Capture the cell that displays the provided text and extract its (X, Y) central coordinate. 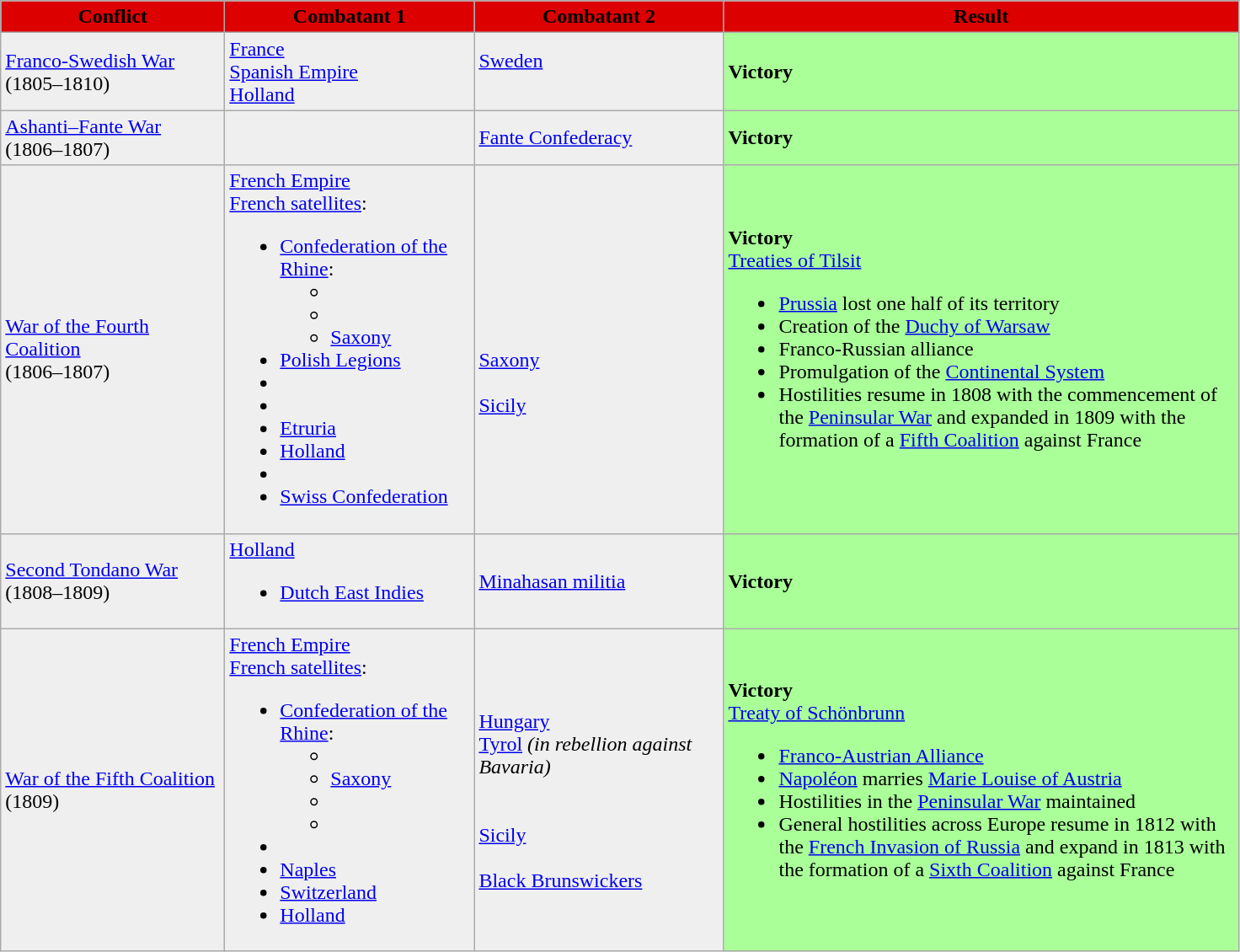
Result (981, 17)
Conflict (113, 17)
French EmpireFrench satellites:Confederation of the Rhine: SaxonyPolish Legions Etruria Holland Swiss Confederation (350, 349)
Hungary Tyrol (in rebellion against Bavaria) Sicily Black Brunswickers (599, 790)
War of the Fifth Coalition(1809) (113, 790)
France Spanish Empire Holland (350, 72)
War of the Fourth Coalition(1806–1807) (113, 349)
Minahasan militia (599, 581)
Sweden (599, 72)
Saxony Sicily (599, 349)
Ashanti–Fante War(1806–1807) (113, 138)
Fante Confederacy (599, 138)
Franco-Swedish War(1805–1810) (113, 72)
Holland Dutch East Indies (350, 581)
Combatant 1 (350, 17)
Second Tondano War(1808–1809) (113, 581)
French EmpireFrench satellites:Confederation of the Rhine: Saxony Naples Switzerland Holland (350, 790)
Combatant 2 (599, 17)
